Return (x, y) of the center of cell containing provided text 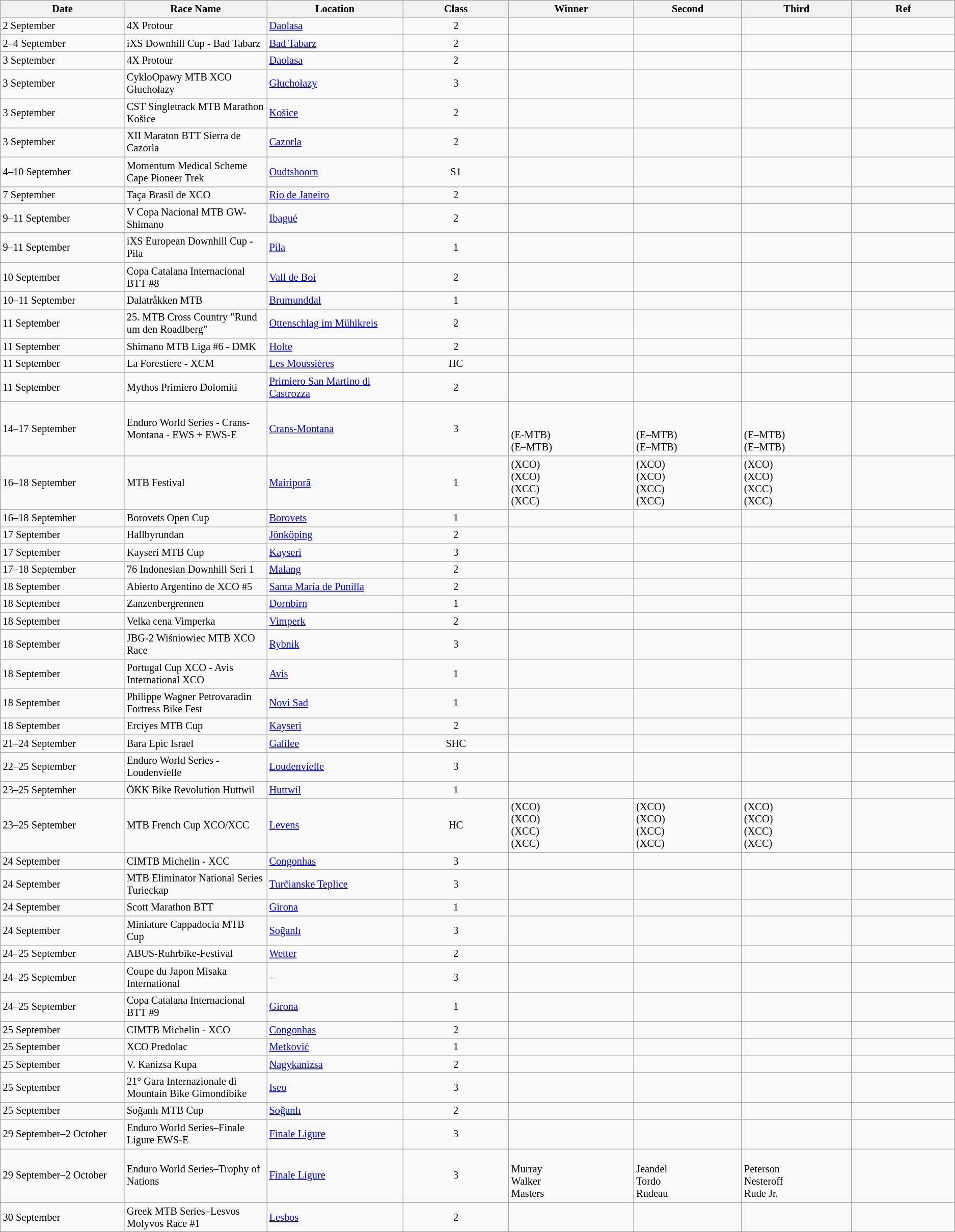
Ref (904, 9)
S1 (455, 172)
22–25 September (62, 767)
Soğanlı MTB Cup (196, 1111)
CIMTB Michelin - XCO (196, 1030)
Vall de Boí (335, 277)
Głuchołazy (335, 84)
PetersonNesteroffRude Jr. (797, 1175)
25. MTB Cross Country "Rund um den Roadlberg" (196, 324)
Pila (335, 248)
XCO Predolac (196, 1047)
7 September (62, 195)
Novi Sad (335, 703)
Turčianske Teplice (335, 884)
Metković (335, 1047)
Enduro World Series - Crans-Montana - EWS + EWS-E (196, 428)
(E-MTB) (E–MTB) (571, 428)
JeandelTordoRudeau (688, 1175)
Portugal Cup XCO - Avis International XCO (196, 674)
CST Singletrack MTB Marathon Košice (196, 113)
Nagykanizsa (335, 1064)
CIMTB Michelin - XCC (196, 861)
Abierto Argentino de XCO #5 (196, 586)
Ottenschlag im Mühlkreis (335, 324)
Scott Marathon BTT (196, 907)
Galilee (335, 743)
Lesbos (335, 1217)
Mairiporã (335, 483)
Greek MTB Series–Lesvos Molyvos Race #1 (196, 1217)
– (335, 977)
Ibagué (335, 218)
Borovets (335, 518)
Zanzenbergrennen (196, 604)
Erciyes MTB Cup (196, 726)
MTB French Cup XCO/XCC (196, 825)
Dornbirn (335, 604)
V Copa Nacional MTB GW-Shimano (196, 218)
Cazorla (335, 142)
Shimano MTB Liga #6 - DMK (196, 347)
Iseo (335, 1087)
Philippe Wagner Petrovaradin Fortress Bike Fest (196, 703)
Enduro World Series–Trophy of Nations (196, 1175)
Bad Tabarz (335, 43)
Velka cena Vimperka (196, 621)
Rio de Janeiro (335, 195)
21–24 September (62, 743)
MTB Festival (196, 483)
14–17 September (62, 428)
Brumunddal (335, 300)
Second (688, 9)
Košice (335, 113)
30 September (62, 1217)
Class (455, 9)
2–4 September (62, 43)
Enduro World Series–Finale Ligure EWS-E (196, 1134)
Momentum Medical Scheme Cape Pioneer Trek (196, 172)
Date (62, 9)
ABUS-Ruhrbike-Festival (196, 954)
Third (797, 9)
Race Name (196, 9)
Dalatråkken MTB (196, 300)
Kayseri MTB Cup (196, 552)
Vimperk (335, 621)
MurrayWalkerMasters (571, 1175)
Wetter (335, 954)
76 Indonesian Downhill Seri 1 (196, 570)
Coupe du Japon Misaka International (196, 977)
La Forestiere - XCM (196, 364)
Enduro World Series - Loudenvielle (196, 767)
ÖKK Bike Revolution Huttwil (196, 790)
Avis (335, 674)
Taça Brasil de XCO (196, 195)
Levens (335, 825)
10 September (62, 277)
Mythos Primiero Dolomiti (196, 387)
CykloOpawy MTB XCO Głuchołazy (196, 84)
JBG-2 Wiśniowiec MTB XCO Race (196, 644)
21° Gara Internazionale di Mountain Bike Gimondibike (196, 1087)
Copa Catalana Internacional BTT #8 (196, 277)
Malang (335, 570)
Copa Catalana Internacional BTT #9 (196, 1007)
Primiero San Martino di Castrozza (335, 387)
Oudtshoorn (335, 172)
2 September (62, 26)
V. Kanizsa Kupa (196, 1064)
10–11 September (62, 300)
iXS Downhill Cup - Bad Tabarz (196, 43)
Jönköping (335, 535)
Borovets Open Cup (196, 518)
Les Moussières (335, 364)
4–10 September (62, 172)
Miniature Cappadocia MTB Cup (196, 931)
17–18 September (62, 570)
Crans-Montana (335, 428)
XII Maraton BTT Sierra de Cazorla (196, 142)
MTB Eliminator National Series Turieckap (196, 884)
SHC (455, 743)
Winner (571, 9)
Hallbyrundan (196, 535)
Bara Epic Israel (196, 743)
Holte (335, 347)
iXS European Downhill Cup - Pila (196, 248)
Loudenvielle (335, 767)
Huttwil (335, 790)
Rybnik (335, 644)
Santa María de Punilla (335, 586)
Location (335, 9)
